Provide the (x, y) coordinate of the cell's center where the given text is located.  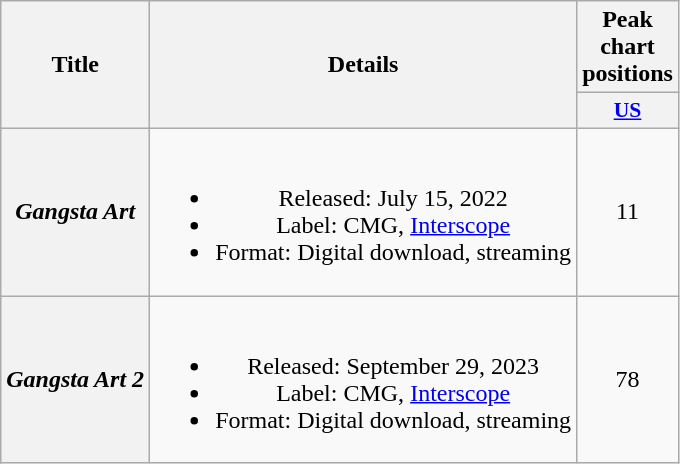
Gangsta Art 2 (76, 380)
Gangsta Art (76, 212)
Title (76, 65)
11 (628, 212)
Released: September 29, 2023 Label: CMG, InterscopeFormat: Digital download, streaming (364, 380)
78 (628, 380)
Peak chart positions (628, 47)
Details (364, 65)
Released: July 15, 2022Label: CMG, InterscopeFormat: Digital download, streaming (364, 212)
US (628, 111)
